Determine the [x, y] coordinate at the center of the cell enclosing the given text.  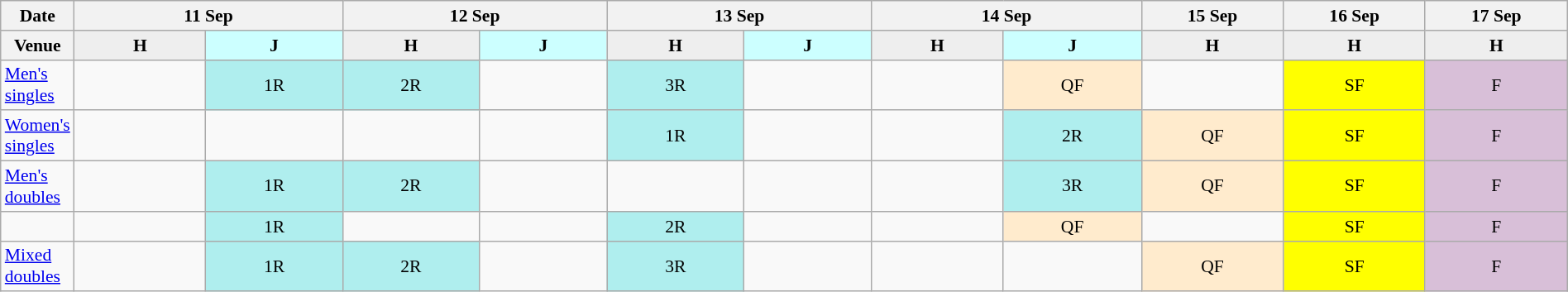
Venue [38, 45]
Men's doubles [38, 185]
Women's singles [38, 136]
11 Sep [208, 16]
13 Sep [739, 16]
14 Sep [1006, 16]
15 Sep [1212, 16]
Mixed doubles [38, 266]
16 Sep [1355, 16]
Men's singles [38, 84]
Date [38, 16]
12 Sep [475, 16]
17 Sep [1496, 16]
